Identify which cell holds the provided text, then report its (x, y) central coordinate. 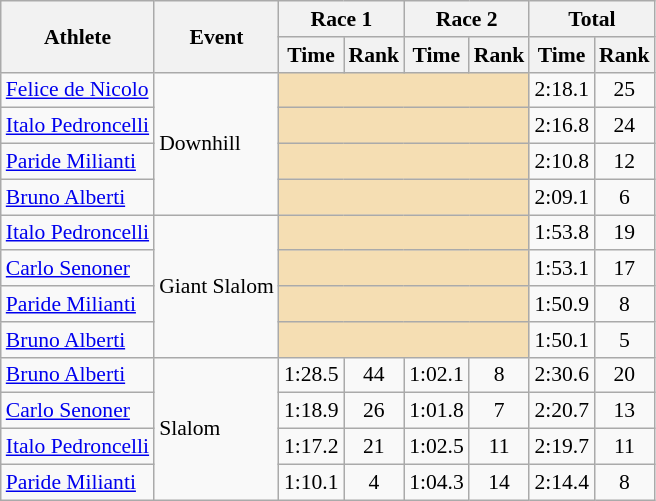
17 (624, 269)
5 (624, 340)
2:19.7 (562, 447)
2:16.8 (562, 126)
20 (624, 375)
2:09.1 (562, 197)
24 (624, 126)
1:50.1 (562, 340)
Race 2 (466, 19)
Event (216, 36)
12 (624, 162)
19 (624, 233)
1:53.8 (562, 233)
2:18.1 (562, 90)
1:01.8 (436, 411)
1:53.1 (562, 269)
Race 1 (342, 19)
25 (624, 90)
2:10.8 (562, 162)
44 (374, 375)
21 (374, 447)
1:18.9 (312, 411)
Downhill (216, 143)
4 (374, 482)
1:10.1 (312, 482)
1:50.9 (562, 304)
1:28.5 (312, 375)
26 (374, 411)
14 (500, 482)
Total (592, 19)
1:04.3 (436, 482)
7 (500, 411)
1:02.5 (436, 447)
Athlete (78, 36)
13 (624, 411)
1:02.1 (436, 375)
2:30.6 (562, 375)
Giant Slalom (216, 286)
2:14.4 (562, 482)
1:17.2 (312, 447)
Felice de Nicolo (78, 90)
2:20.7 (562, 411)
6 (624, 197)
Slalom (216, 428)
